From the cell containing the given text, extract its center point as [x, y] coordinate. 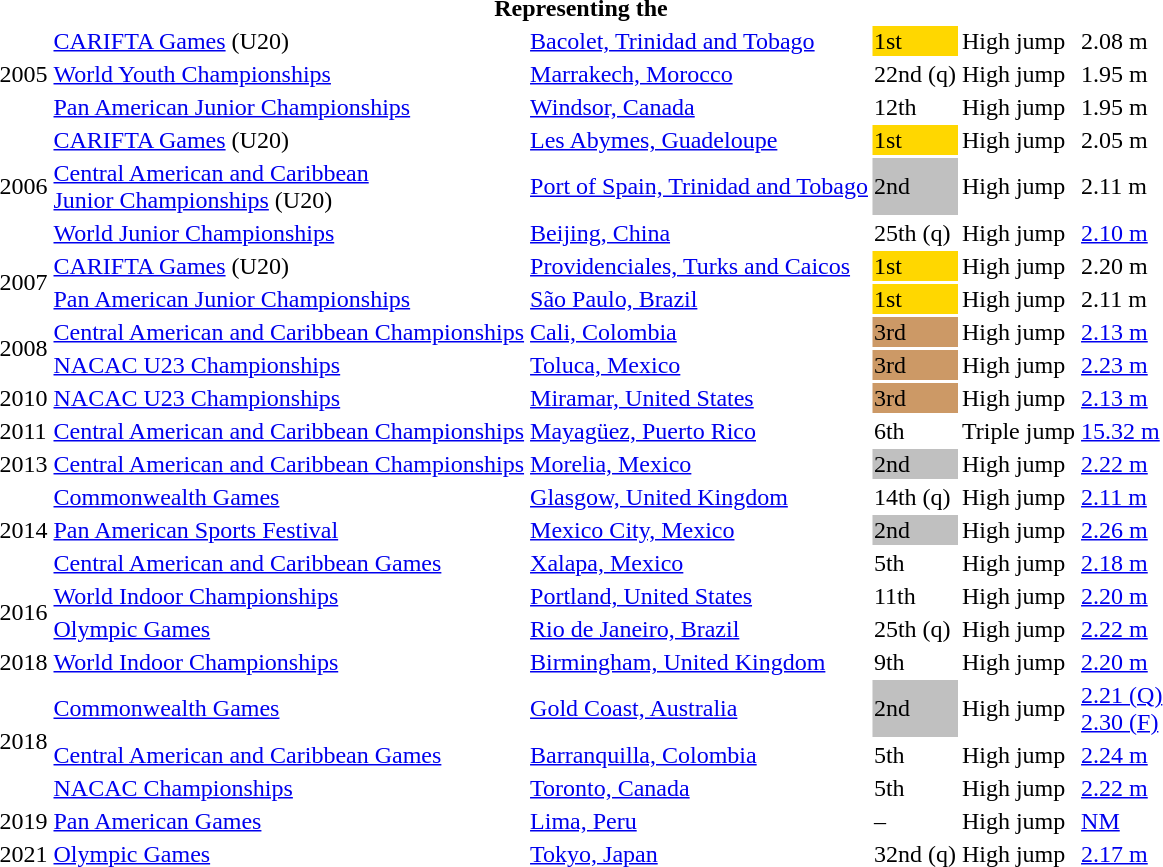
Windsor, Canada [700, 107]
Lima, Peru [700, 821]
Toluca, Mexico [700, 365]
NACAC Championships [289, 788]
Mayagüez, Puerto Rico [700, 431]
6th [914, 431]
São Paulo, Brazil [700, 299]
World Youth Championships [289, 74]
Barranquilla, Colombia [700, 755]
Les Abymes, Guadeloupe [700, 140]
Olympic Games [289, 629]
11th [914, 596]
Triple jump [1018, 431]
14th (q) [914, 497]
Rio de Janeiro, Brazil [700, 629]
Toronto, Canada [700, 788]
Bacolet, Trinidad and Tobago [700, 41]
Portland, United States [700, 596]
World Junior Championships [289, 233]
Mexico City, Mexico [700, 530]
12th [914, 107]
9th [914, 662]
Gold Coast, Australia [700, 708]
22nd (q) [914, 74]
Beijing, China [700, 233]
Providenciales, Turks and Caicos [700, 266]
Birmingham, United Kingdom [700, 662]
Xalapa, Mexico [700, 563]
Morelia, Mexico [700, 464]
Port of Spain, Trinidad and Tobago [700, 186]
– [914, 821]
Central American and CaribbeanJunior Championships (U20) [289, 186]
Pan American Sports Festival [289, 530]
Glasgow, United Kingdom [700, 497]
Cali, Colombia [700, 332]
Miramar, United States [700, 398]
Pan American Games [289, 821]
Marrakech, Morocco [700, 74]
